Extract the [X, Y] coordinate from the center of the cell holding the provided text.  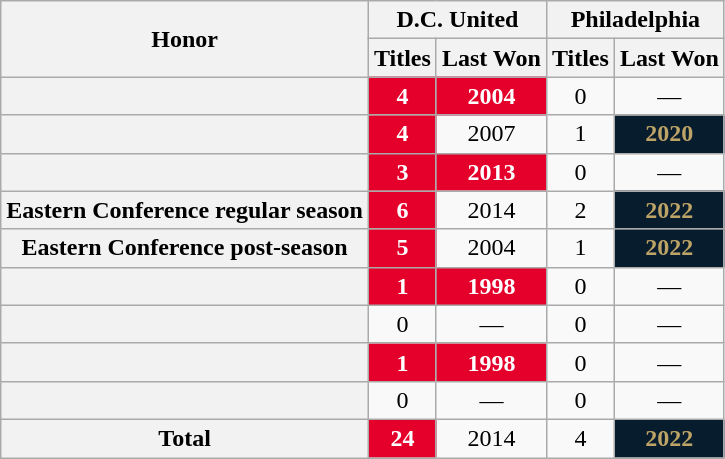
Philadelphia [635, 20]
3 [402, 172]
Eastern Conference regular season [185, 210]
5 [402, 248]
24 [402, 438]
2013 [491, 172]
2 [580, 210]
2007 [491, 134]
Eastern Conference post-season [185, 248]
2020 [669, 134]
Honor [185, 39]
Total [185, 438]
6 [402, 210]
D.C. United [457, 20]
